Return (X, Y) of the center of cell containing provided text 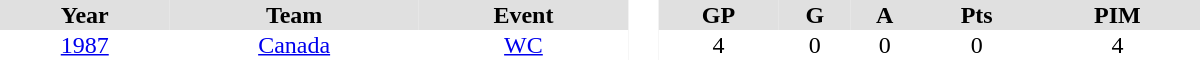
GP (718, 15)
1987 (85, 45)
Event (524, 15)
A (885, 15)
G (815, 15)
WC (524, 45)
Year (85, 15)
PIM (1118, 15)
Team (294, 15)
Pts (976, 15)
Canada (294, 45)
